Determine the (x, y) coordinate at the center of the cell enclosing the given text.  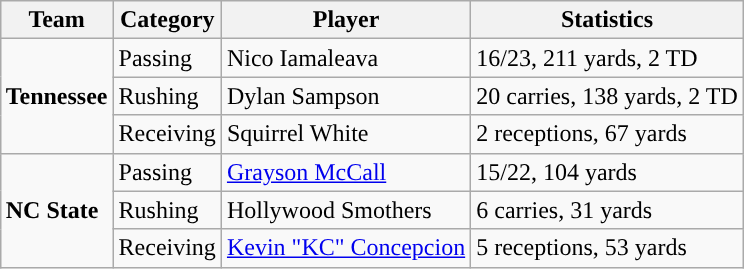
Hollywood Smothers (346, 210)
Squirrel White (346, 134)
6 carries, 31 yards (608, 210)
NC State (56, 210)
Dylan Sampson (346, 96)
Kevin "KC" Concepcion (346, 248)
Team (56, 20)
Grayson McCall (346, 172)
15/22, 104 yards (608, 172)
16/23, 211 yards, 2 TD (608, 58)
2 receptions, 67 yards (608, 134)
5 receptions, 53 yards (608, 248)
Tennessee (56, 96)
Nico Iamaleava (346, 58)
Statistics (608, 20)
Category (167, 20)
20 carries, 138 yards, 2 TD (608, 96)
Player (346, 20)
